Scan for the cell matching the given text and deliver its [X, Y] coordinate at center. 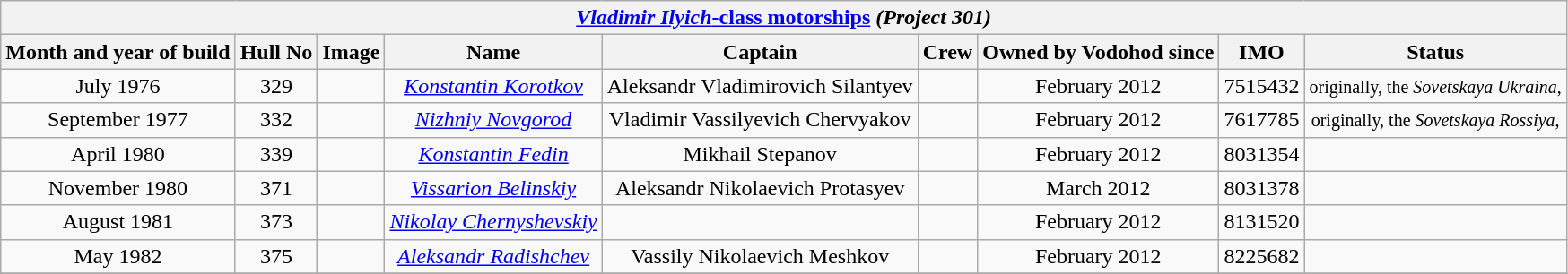
Konstantin Fedin [493, 154]
Captain [760, 52]
8225682 [1261, 256]
Nikolay Chernyshevskiy [493, 222]
Name [493, 52]
Crew [947, 52]
April 1980 [118, 154]
Aleksandr Radishchev [493, 256]
May 1982 [118, 256]
Nizhniy Novgorod [493, 120]
8031354 [1261, 154]
Vissarion Belinskiy [493, 188]
373 [276, 222]
November 1980 [118, 188]
Owned by Vodohod since [1098, 52]
August 1981 [118, 222]
originally, the Sovetskaya Rossiya, [1435, 120]
July 1976 [118, 86]
7515432 [1261, 86]
March 2012 [1098, 188]
Konstantin Korotkov [493, 86]
329 [276, 86]
Aleksandr Nikolaevich Protasyev [760, 188]
Hull No [276, 52]
339 [276, 154]
Aleksandr Vladimirovich Silantyev [760, 86]
Vassily Nikolaevich Meshkov [760, 256]
375 [276, 256]
371 [276, 188]
7617785 [1261, 120]
Mikhail Stepanov [760, 154]
Image [352, 52]
September 1977 [118, 120]
Vladimir Vassilyevich Chervyakov [760, 120]
Status [1435, 52]
Vladimir Ilyich-class motorships (Project 301) [784, 18]
8031378 [1261, 188]
IMO [1261, 52]
332 [276, 120]
originally, the Sovetskaya Ukraina, [1435, 86]
8131520 [1261, 222]
Month and year of build [118, 52]
